Provide the [X, Y] coordinate of the cell's center where the given text is located.  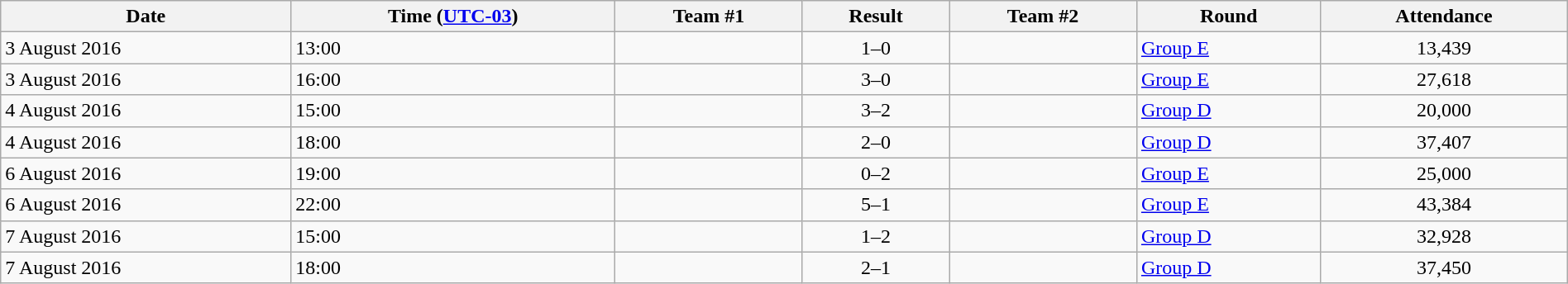
Team #2 [1044, 17]
19:00 [453, 173]
13:00 [453, 48]
1–0 [876, 48]
20,000 [1444, 111]
0–2 [876, 173]
13,439 [1444, 48]
Team #1 [710, 17]
16:00 [453, 79]
25,000 [1444, 173]
37,450 [1444, 267]
43,384 [1444, 205]
3–2 [876, 111]
Date [146, 17]
3–0 [876, 79]
2–0 [876, 142]
32,928 [1444, 236]
27,618 [1444, 79]
5–1 [876, 205]
Time (UTC-03) [453, 17]
Result [876, 17]
2–1 [876, 267]
37,407 [1444, 142]
Attendance [1444, 17]
1–2 [876, 236]
22:00 [453, 205]
Round [1228, 17]
